Output the (x, y) coordinate of the center of the cell containing the given text.  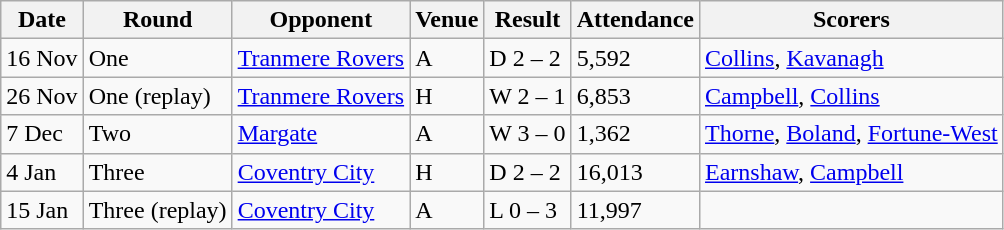
7 Dec (42, 134)
L 0 – 3 (528, 210)
Three (replay) (158, 210)
1,362 (635, 134)
Attendance (635, 20)
One (replay) (158, 96)
26 Nov (42, 96)
Scorers (851, 20)
Round (158, 20)
11,997 (635, 210)
One (158, 58)
5,592 (635, 58)
W 2 – 1 (528, 96)
Earnshaw, Campbell (851, 172)
Campbell, Collins (851, 96)
Collins, Kavanagh (851, 58)
15 Jan (42, 210)
Three (158, 172)
Result (528, 20)
16,013 (635, 172)
6,853 (635, 96)
Date (42, 20)
16 Nov (42, 58)
Opponent (320, 20)
4 Jan (42, 172)
Two (158, 134)
Thorne, Boland, Fortune-West (851, 134)
Venue (447, 20)
Margate (320, 134)
W 3 – 0 (528, 134)
